Identify which cell holds the provided text, then report its [x, y] central coordinate. 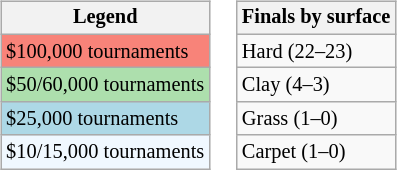
Legend [105, 18]
Carpet (1–0) [316, 152]
$25,000 tournaments [105, 119]
Clay (4–3) [316, 85]
Grass (1–0) [316, 119]
$50/60,000 tournaments [105, 85]
Finals by surface [316, 18]
Hard (22–23) [316, 51]
$100,000 tournaments [105, 51]
$10/15,000 tournaments [105, 152]
